Scan for the cell matching the given text and deliver its (X, Y) coordinate at center. 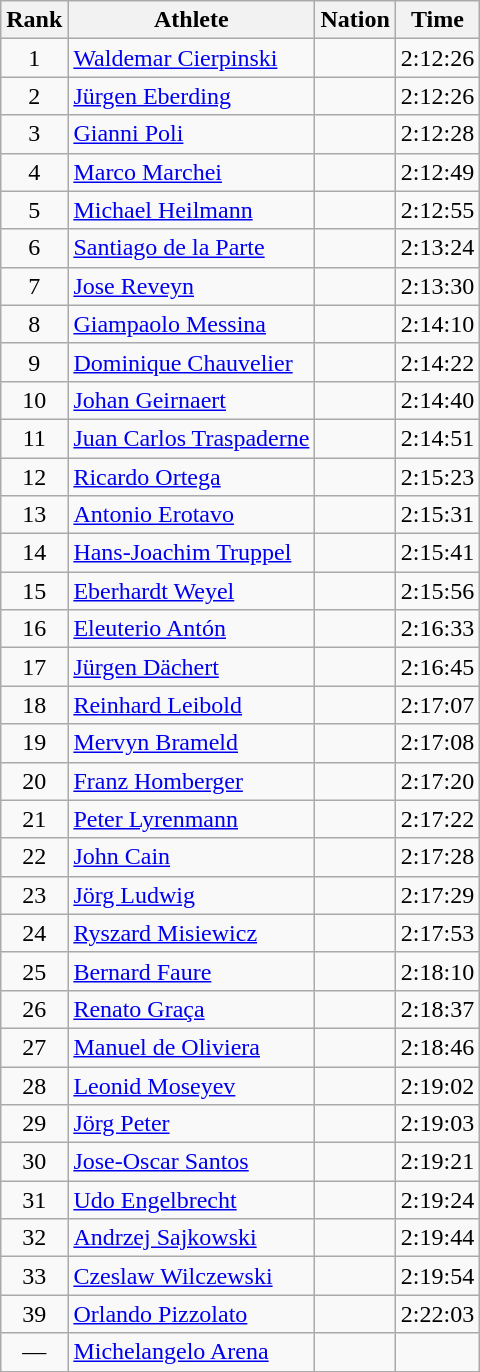
2:19:54 (437, 1276)
2:19:03 (437, 1124)
31 (34, 1200)
Franz Homberger (192, 781)
2:15:56 (437, 591)
Jose-Oscar Santos (192, 1162)
Athlete (192, 20)
Orlando Pizzolato (192, 1314)
Jürgen Dächert (192, 667)
Time (437, 20)
33 (34, 1276)
2:15:23 (437, 477)
39 (34, 1314)
— (34, 1352)
Ryszard Misiewicz (192, 933)
14 (34, 553)
Antonio Erotavo (192, 515)
2:14:22 (437, 362)
2:14:10 (437, 324)
2:14:51 (437, 438)
Marco Marchei (192, 172)
16 (34, 629)
Gianni Poli (192, 134)
2:19:24 (437, 1200)
11 (34, 438)
2 (34, 96)
2:14:40 (437, 400)
2:19:44 (437, 1238)
Reinhard Leibold (192, 705)
2:15:31 (437, 515)
Andrzej Sajkowski (192, 1238)
2:12:55 (437, 210)
Udo Engelbrecht (192, 1200)
3 (34, 134)
Ricardo Ortega (192, 477)
Nation (355, 20)
Jörg Ludwig (192, 895)
Peter Lyrenmann (192, 819)
23 (34, 895)
Leonid Moseyev (192, 1085)
Michael Heilmann (192, 210)
21 (34, 819)
29 (34, 1124)
2:12:49 (437, 172)
Czeslaw Wilczewski (192, 1276)
30 (34, 1162)
7 (34, 286)
8 (34, 324)
Giampaolo Messina (192, 324)
Mervyn Brameld (192, 743)
Santiago de la Parte (192, 248)
Waldemar Cierpinski (192, 58)
27 (34, 1047)
2:13:24 (437, 248)
Jürgen Eberding (192, 96)
6 (34, 248)
5 (34, 210)
2:16:33 (437, 629)
32 (34, 1238)
2:15:41 (437, 553)
Eleuterio Antón (192, 629)
2:17:28 (437, 857)
2:19:21 (437, 1162)
12 (34, 477)
28 (34, 1085)
2:17:53 (437, 933)
John Cain (192, 857)
2:13:30 (437, 286)
Michelangelo Arena (192, 1352)
2:19:02 (437, 1085)
2:17:29 (437, 895)
25 (34, 971)
2:17:20 (437, 781)
2:17:22 (437, 819)
Johan Geirnaert (192, 400)
13 (34, 515)
Jörg Peter (192, 1124)
2:17:07 (437, 705)
2:17:08 (437, 743)
17 (34, 667)
Manuel de Oliviera (192, 1047)
2:12:28 (437, 134)
Rank (34, 20)
10 (34, 400)
19 (34, 743)
Renato Graça (192, 1009)
Dominique Chauvelier (192, 362)
22 (34, 857)
24 (34, 933)
Juan Carlos Traspaderne (192, 438)
9 (34, 362)
2:18:37 (437, 1009)
Eberhardt Weyel (192, 591)
18 (34, 705)
2:18:46 (437, 1047)
Bernard Faure (192, 971)
1 (34, 58)
26 (34, 1009)
Hans-Joachim Truppel (192, 553)
4 (34, 172)
20 (34, 781)
2:22:03 (437, 1314)
15 (34, 591)
2:18:10 (437, 971)
2:16:45 (437, 667)
Jose Reveyn (192, 286)
